Find where the given text appears and provide that cell's center as (x, y) coordinate. 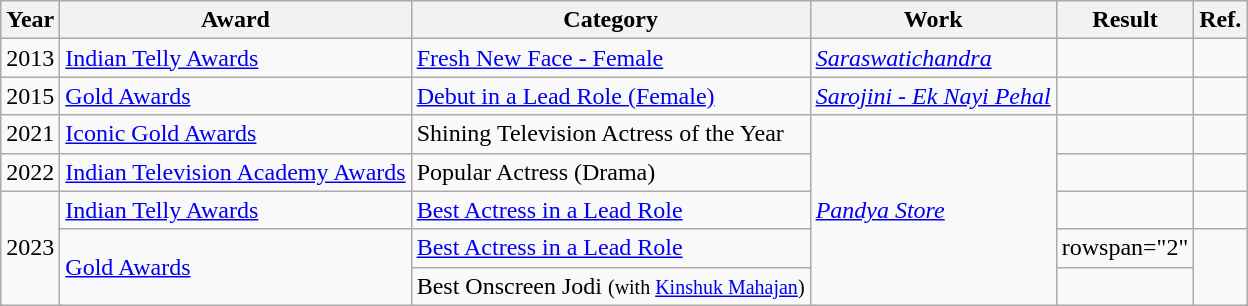
Award (236, 20)
Result (1125, 20)
Saraswatichandra (933, 58)
2013 (30, 58)
Work (933, 20)
Ref. (1220, 20)
Best Onscreen Jodi (with Kinshuk Mahajan) (610, 286)
Indian Television Academy Awards (236, 172)
2023 (30, 248)
Year (30, 20)
Fresh New Face - Female (610, 58)
Category (610, 20)
Iconic Gold Awards (236, 134)
Shining Television Actress of the Year (610, 134)
Popular Actress (Drama) (610, 172)
2022 (30, 172)
Debut in a Lead Role (Female) (610, 96)
rowspan="2" (1125, 248)
Sarojini - Ek Nayi Pehal (933, 96)
2021 (30, 134)
Pandya Store (933, 210)
2015 (30, 96)
